Output the (X, Y) coordinate of the center of the cell containing the given text.  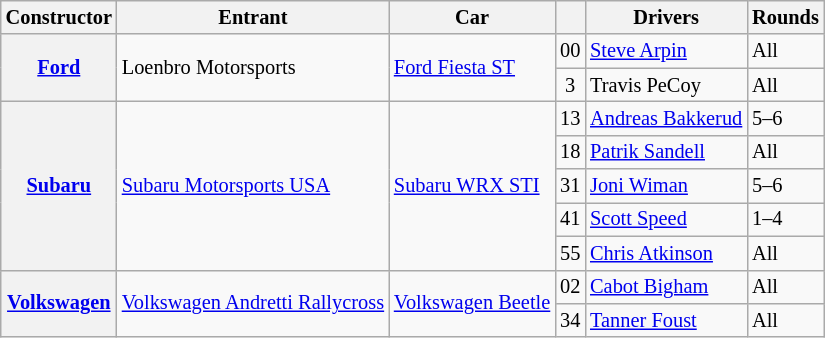
Drivers (666, 17)
Andreas Bakkerud (666, 118)
Volkswagen Beetle (472, 304)
Rounds (786, 17)
Subaru (59, 185)
Volkswagen (59, 304)
Scott Speed (666, 219)
Steve Arpin (666, 51)
34 (570, 320)
Patrik Sandell (666, 152)
18 (570, 152)
13 (570, 118)
31 (570, 186)
Travis PeCoy (666, 85)
00 (570, 51)
Ford (59, 68)
55 (570, 253)
Subaru WRX STI (472, 185)
02 (570, 287)
Ford Fiesta ST (472, 68)
41 (570, 219)
Cabot Bigham (666, 287)
Car (472, 17)
Joni Wiman (666, 186)
Entrant (253, 17)
Tanner Foust (666, 320)
Subaru Motorsports USA (253, 185)
Constructor (59, 17)
Chris Atkinson (666, 253)
Loenbro Motorsports (253, 68)
3 (570, 85)
1–4 (786, 219)
Volkswagen Andretti Rallycross (253, 304)
